Return (x, y) of the center of cell containing provided text 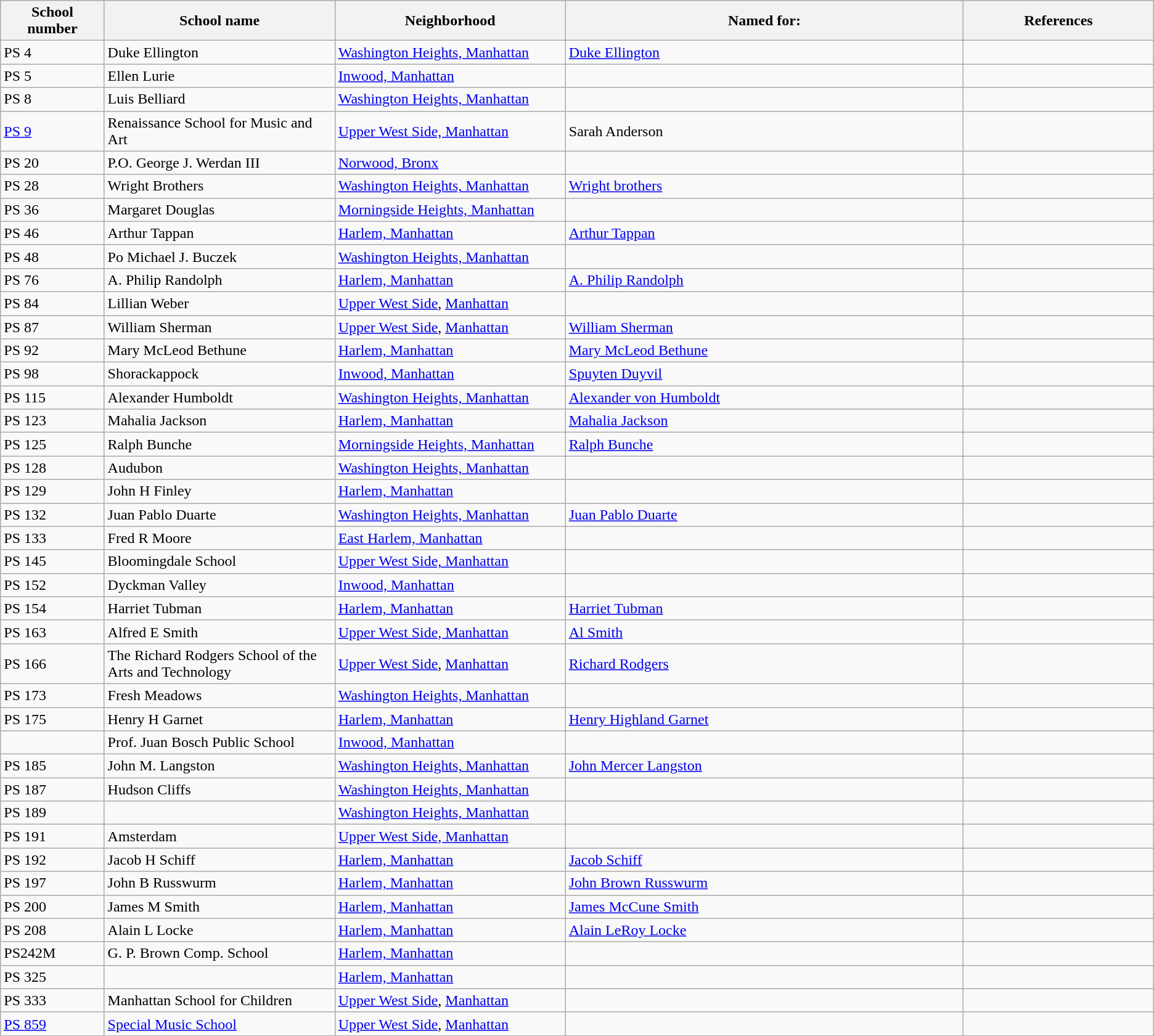
Al Smith (764, 632)
PS 166 (52, 663)
Wright brothers (764, 186)
John Mercer Langston (764, 766)
PS 115 (52, 398)
PS 325 (52, 977)
PS 187 (52, 789)
Alain L Locke (219, 930)
Bloomingdale School (219, 561)
Alfred E Smith (219, 632)
PS 36 (52, 210)
Prof. Juan Bosch Public School (219, 743)
PS 191 (52, 836)
Neighborhood (450, 21)
Spuyten Duyvil (764, 374)
Amsterdam (219, 836)
Audubon (219, 468)
Margaret Douglas (219, 210)
Schoolnumber (52, 21)
John Brown Russwurm (764, 883)
PS 175 (52, 719)
PS 48 (52, 256)
G. P. Brown Comp. School (219, 953)
PS 76 (52, 280)
Luis Belliard (219, 99)
PS 46 (52, 233)
PS 200 (52, 907)
Richard Rodgers (764, 663)
PS 145 (52, 561)
Fred R Moore (219, 538)
PS 20 (52, 163)
PS 152 (52, 585)
PS 98 (52, 374)
John H Finley (219, 491)
PS 128 (52, 468)
Renaissance School for Music and Art (219, 131)
PS242M (52, 953)
PS 9 (52, 131)
PS 208 (52, 930)
PS 197 (52, 883)
The Richard Rodgers School of the Arts and Technology (219, 663)
PS 859 (52, 1024)
Jacob Schiff (764, 860)
PS 87 (52, 327)
Lillian Weber (219, 303)
East Harlem, Manhattan (450, 538)
James M Smith (219, 907)
PS 154 (52, 608)
PS 92 (52, 351)
PS 123 (52, 421)
PS 125 (52, 444)
Wright Brothers (219, 186)
PS 185 (52, 766)
Henry H Garnet (219, 719)
PS 84 (52, 303)
Dyckman Valley (219, 585)
Manhattan School for Children (219, 1000)
PS 192 (52, 860)
Henry Highland Garnet (764, 719)
PS 129 (52, 491)
Sarah Anderson (764, 131)
Jacob H Schiff (219, 860)
Ellen Lurie (219, 76)
School name (219, 21)
P.O. George J. Werdan III (219, 163)
Special Music School (219, 1024)
PS 4 (52, 52)
References (1059, 21)
PS 173 (52, 695)
Alexander von Humboldt (764, 398)
Po Michael J. Buczek (219, 256)
Fresh Meadows (219, 695)
PS 8 (52, 99)
John M. Langston (219, 766)
PS 132 (52, 515)
PS 163 (52, 632)
Hudson Cliffs (219, 789)
Alain LeRoy Locke (764, 930)
Shorackappock (219, 374)
James McCune Smith (764, 907)
John B Russwurm (219, 883)
Named for: (764, 21)
PS 133 (52, 538)
PS 333 (52, 1000)
PS 189 (52, 813)
Norwood, Bronx (450, 163)
PS 5 (52, 76)
Alexander Humboldt (219, 398)
PS 28 (52, 186)
